Locate the cell with the specified text and output its [X, Y] center coordinate. 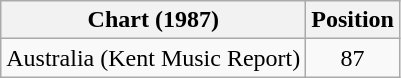
87 [353, 58]
Position [353, 20]
Chart (1987) [154, 20]
Australia (Kent Music Report) [154, 58]
